Provide the [x, y] coordinate of the cell's center where the given text is located.  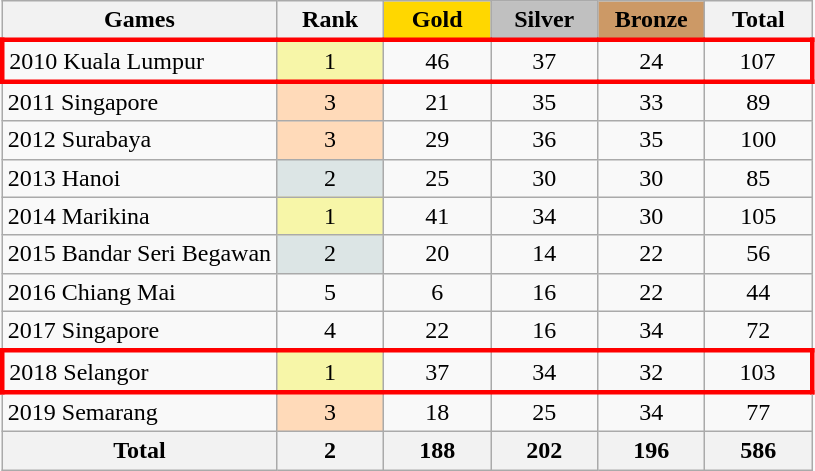
5 [330, 292]
41 [438, 216]
24 [652, 60]
2011 Singapore [139, 101]
2016 Chiang Mai [139, 292]
77 [758, 412]
100 [758, 140]
36 [544, 140]
89 [758, 101]
46 [438, 60]
29 [438, 140]
32 [652, 372]
2012 Surabaya [139, 140]
21 [438, 101]
2015 Bandar Seri Begawan [139, 254]
18 [438, 412]
85 [758, 178]
Gold [438, 21]
202 [544, 450]
20 [438, 254]
586 [758, 450]
Rank [330, 21]
2014 Marikina [139, 216]
33 [652, 101]
Bronze [652, 21]
Games [139, 21]
Silver [544, 21]
2019 Semarang [139, 412]
2010 Kuala Lumpur [139, 60]
107 [758, 60]
56 [758, 254]
14 [544, 254]
196 [652, 450]
6 [438, 292]
188 [438, 450]
2013 Hanoi [139, 178]
103 [758, 372]
2018 Selangor [139, 372]
105 [758, 216]
44 [758, 292]
4 [330, 331]
2017 Singapore [139, 331]
72 [758, 331]
